Search for the cell housing the specified text and yield its (x, y) center coordinate. 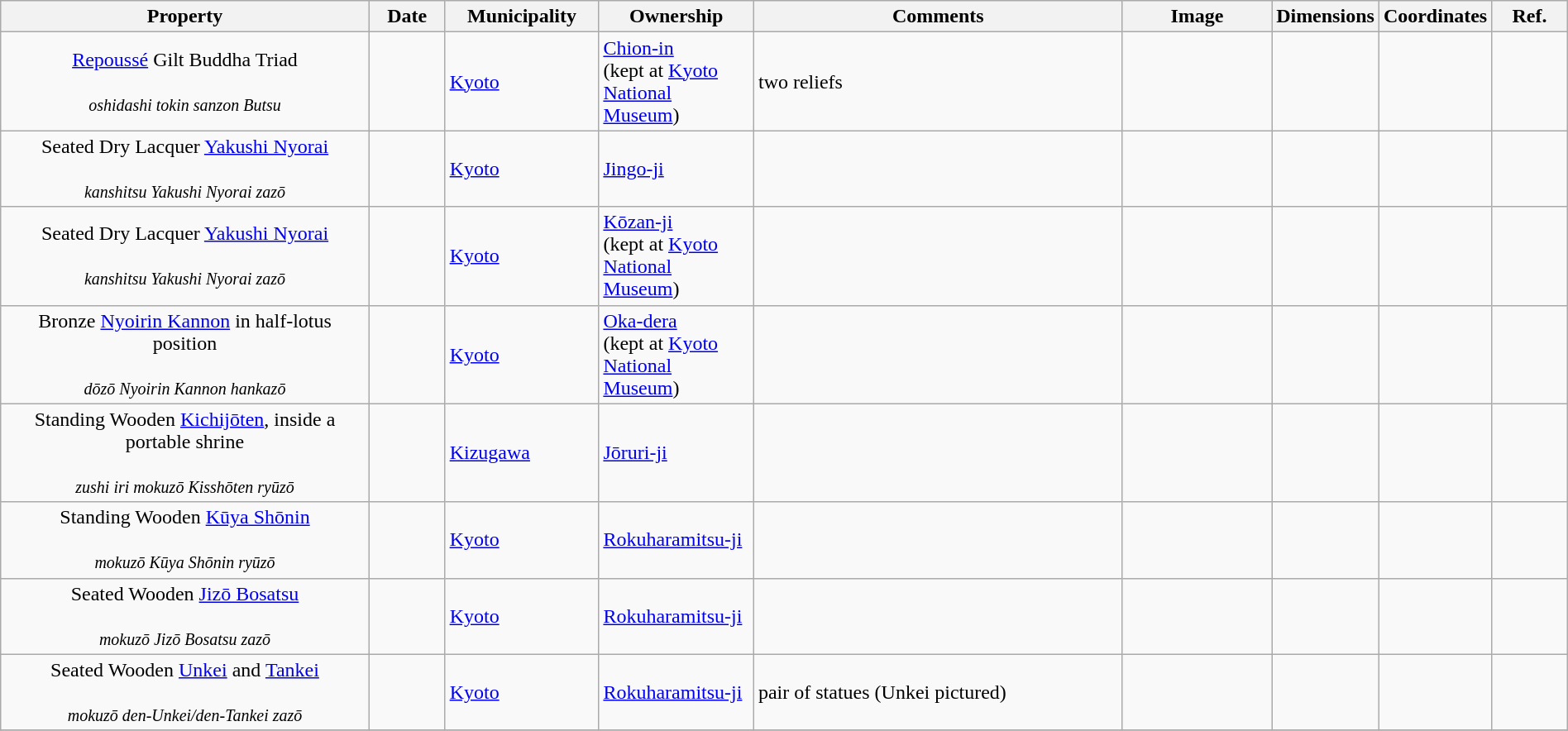
Standing Wooden Kūya Shōninmokuzō Kūya Shōnin ryūzō (185, 540)
pair of statues (Unkei pictured) (938, 692)
Coordinates (1435, 17)
Bronze Nyoirin Kannon in half-lotus positiondōzō Nyoirin Kannon hankazō (185, 354)
two reliefs (938, 81)
Standing Wooden Kichijōten, inside a portable shrinezushi iri mokuzō Kisshōten ryūzō (185, 453)
Municipality (522, 17)
Seated Wooden Unkei and Tankeimokuzō den-Unkei/den-Tankei zazō (185, 692)
Repoussé Gilt Buddha Triadoshidashi tokin sanzon Butsu (185, 81)
Kōzan-ji(kept at Kyoto National Museum) (676, 256)
Chion-in(kept at Kyoto National Museum) (676, 81)
Oka-dera(kept at Kyoto National Museum) (676, 354)
Ref. (1530, 17)
Comments (938, 17)
Jōruri-ji (676, 453)
Kizugawa (522, 453)
Jingo-ji (676, 169)
Ownership (676, 17)
Seated Wooden Jizō Bosatsumokuzō Jizō Bosatsu zazō (185, 616)
Image (1197, 17)
Dimensions (1326, 17)
Date (407, 17)
Property (185, 17)
